Pinpoint the cell where the given text exists, returning its [x, y] midpoint coordinate. 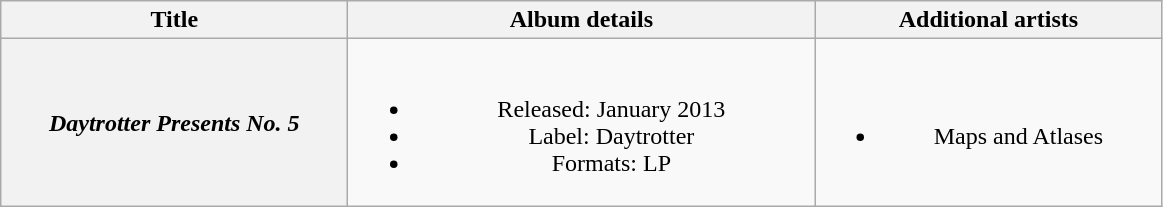
Additional artists [988, 20]
Title [174, 20]
Released: January 2013Label: DaytrotterFormats: LP [582, 122]
Album details [582, 20]
Maps and Atlases [988, 122]
Daytrotter Presents No. 5 [174, 122]
